Output the [X, Y] coordinate of the center of the cell containing the given text.  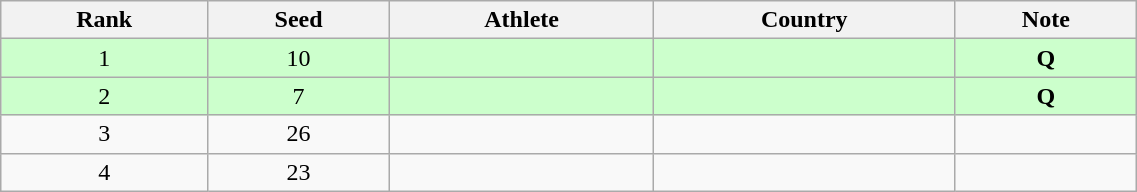
2 [104, 96]
10 [299, 58]
Note [1046, 20]
3 [104, 134]
23 [299, 172]
Athlete [522, 20]
26 [299, 134]
7 [299, 96]
1 [104, 58]
Seed [299, 20]
Rank [104, 20]
4 [104, 172]
Country [804, 20]
